Detect which cell encompasses the target text, then output its (X, Y) center coordinate. 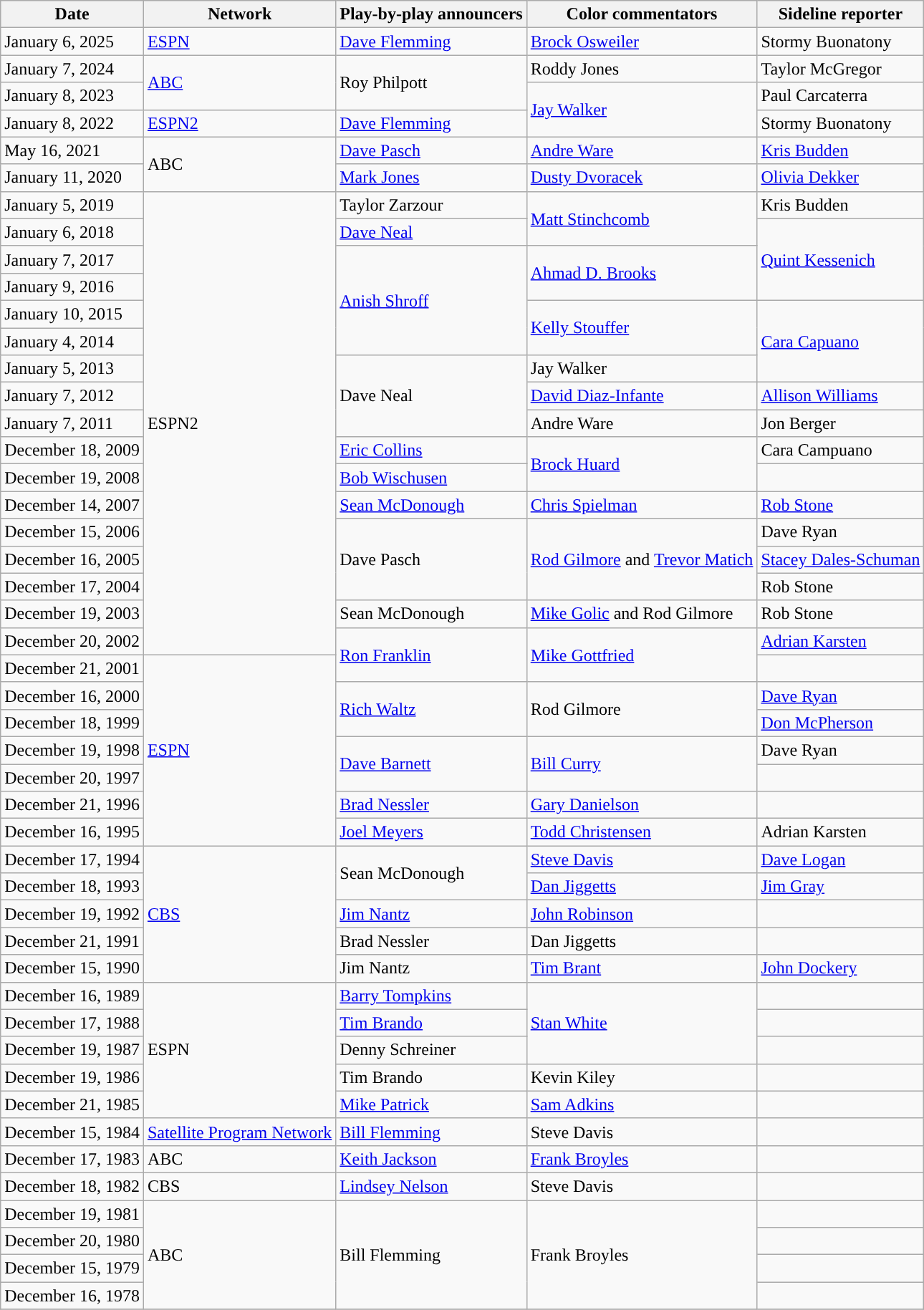
Mike Gottfried (642, 655)
December 19, 1986 (72, 1077)
Taylor Zarzour (431, 205)
Taylor McGregor (841, 69)
Brock Huard (642, 464)
Kevin Kiley (642, 1077)
January 11, 2020 (72, 178)
December 17, 1983 (72, 1159)
December 19, 2003 (72, 614)
Paul Carcaterra (841, 96)
Mike Golic and Rod Gilmore (642, 614)
December 19, 1987 (72, 1050)
Dave Barnett (431, 764)
Bob Wischusen (431, 478)
January 6, 2018 (72, 232)
December 14, 2007 (72, 505)
Ahmad D. Brooks (642, 273)
December 16, 1995 (72, 832)
December 20, 1997 (72, 777)
December 16, 1989 (72, 996)
Ron Franklin (431, 655)
December 21, 1996 (72, 805)
Joel Meyers (431, 832)
December 16, 2000 (72, 695)
December 15, 1990 (72, 968)
January 10, 2015 (72, 314)
December 20, 2002 (72, 641)
Kelly Stouffer (642, 327)
Tim Brant (642, 968)
December 18, 1999 (72, 723)
Satellite Program Network (239, 1132)
December 21, 1991 (72, 941)
Mark Jones (431, 178)
December 17, 1988 (72, 1023)
Color commentators (642, 14)
January 9, 2016 (72, 286)
Dusty Dvoracek (642, 178)
Jon Berger (841, 423)
Cara Campuano (841, 451)
December 19, 1998 (72, 750)
January 5, 2019 (72, 205)
John Robinson (642, 914)
David Diaz-Infante (642, 396)
Dave Logan (841, 859)
January 5, 2013 (72, 369)
Date (72, 14)
Lindsey Nelson (431, 1186)
December 18, 1982 (72, 1186)
January 4, 2014 (72, 342)
Roy Philpott (431, 82)
December 18, 2009 (72, 451)
Rich Waltz (431, 709)
Quint Kessenich (841, 259)
Olivia Dekker (841, 178)
December 16, 1978 (72, 1296)
January 6, 2025 (72, 42)
Rod Gilmore and Trevor Matich (642, 559)
January 7, 2012 (72, 396)
Cara Capuano (841, 341)
Sideline reporter (841, 14)
Jim Gray (841, 887)
Mike Patrick (431, 1104)
Don McPherson (841, 723)
Todd Christensen (642, 832)
December 17, 1994 (72, 859)
Sam Adkins (642, 1104)
Brock Osweiler (642, 42)
December 18, 1993 (72, 887)
Keith Jackson (431, 1159)
May 16, 2021 (72, 150)
John Dockery (841, 968)
Stacey Dales-Schuman (841, 559)
January 7, 2024 (72, 69)
December 15, 2006 (72, 532)
January 7, 2017 (72, 259)
December 21, 1985 (72, 1104)
Stan White (642, 1023)
Roddy Jones (642, 69)
December 20, 1980 (72, 1241)
December 19, 2008 (72, 478)
January 8, 2023 (72, 96)
December 19, 1981 (72, 1214)
December 15, 1984 (72, 1132)
Bill Curry (642, 764)
Anish Shroff (431, 300)
Rod Gilmore (642, 709)
January 8, 2022 (72, 123)
Barry Tompkins (431, 996)
December 21, 2001 (72, 668)
Allison Williams (841, 396)
January 7, 2011 (72, 423)
Matt Stinchcomb (642, 218)
December 17, 2004 (72, 587)
December 16, 2005 (72, 559)
Gary Danielson (642, 805)
Chris Spielman (642, 505)
Eric Collins (431, 451)
Denny Schreiner (431, 1050)
Play-by-play announcers (431, 14)
December 19, 1992 (72, 914)
December 15, 1979 (72, 1268)
Network (239, 14)
